Search for the cell housing the specified text and yield its (x, y) center coordinate. 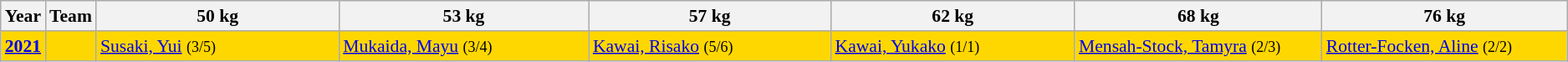
57 kg (710, 16)
68 kg (1198, 16)
Rotter-Focken, Aline (2/2) (1445, 46)
76 kg (1445, 16)
Year (23, 16)
Kawai, Yukako (1/1) (953, 46)
Team (70, 16)
2021 (23, 46)
Mensah-Stock, Tamyra (2/3) (1198, 46)
Mukaida, Mayu (3/4) (463, 46)
Susaki, Yui (3/5) (217, 46)
62 kg (953, 16)
53 kg (463, 16)
50 kg (217, 16)
Kawai, Risako (5/6) (710, 46)
